Return [X, Y] of the center of cell containing provided text 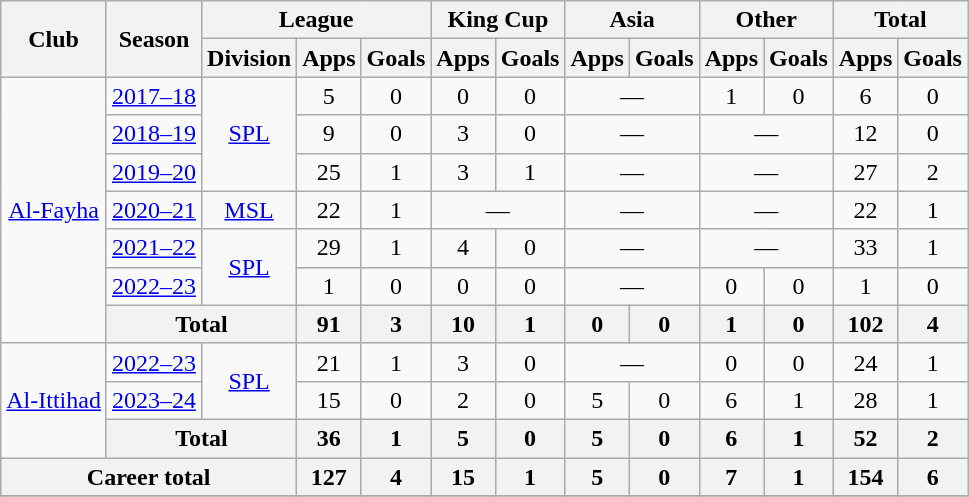
Other [766, 20]
2017–18 [154, 96]
29 [329, 248]
10 [463, 324]
2023–24 [154, 400]
Division [250, 58]
League [316, 20]
Club [54, 39]
28 [865, 400]
25 [329, 172]
Career total [149, 477]
2021–22 [154, 248]
MSL [250, 210]
Season [154, 39]
7 [731, 477]
Al-Ittihad [54, 400]
102 [865, 324]
127 [329, 477]
King Cup [498, 20]
Al-Fayha [54, 210]
2018–19 [154, 134]
154 [865, 477]
27 [865, 172]
12 [865, 134]
2019–20 [154, 172]
33 [865, 248]
21 [329, 362]
36 [329, 438]
2020–21 [154, 210]
24 [865, 362]
Asia [632, 20]
52 [865, 438]
91 [329, 324]
9 [329, 134]
